Return (X, Y) of the center of cell containing provided text 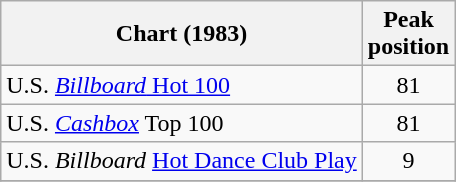
U.S. Cashbox Top 100 (182, 123)
9 (408, 161)
Chart (1983) (182, 34)
Peakposition (408, 34)
U.S. Billboard Hot Dance Club Play (182, 161)
U.S. Billboard Hot 100 (182, 85)
